From the cell containing the given text, extract its center point as [X, Y] coordinate. 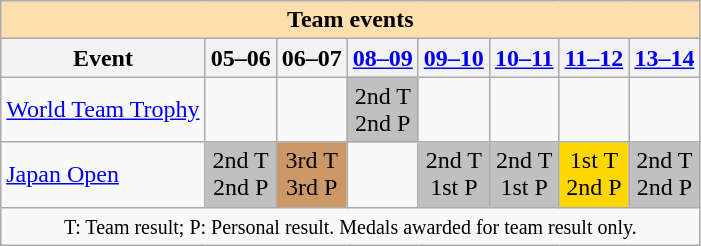
3rd T 3rd P [312, 174]
World Team Trophy [103, 110]
10–11 [524, 58]
05–06 [240, 58]
Team events [350, 20]
11–12 [594, 58]
Event [103, 58]
Japan Open [103, 174]
09–10 [454, 58]
08–09 [382, 58]
06–07 [312, 58]
13–14 [664, 58]
T: Team result; P: Personal result. Medals awarded for team result only. [350, 226]
1st T 2nd P [594, 174]
